From the cell containing the given text, extract its center point as [x, y] coordinate. 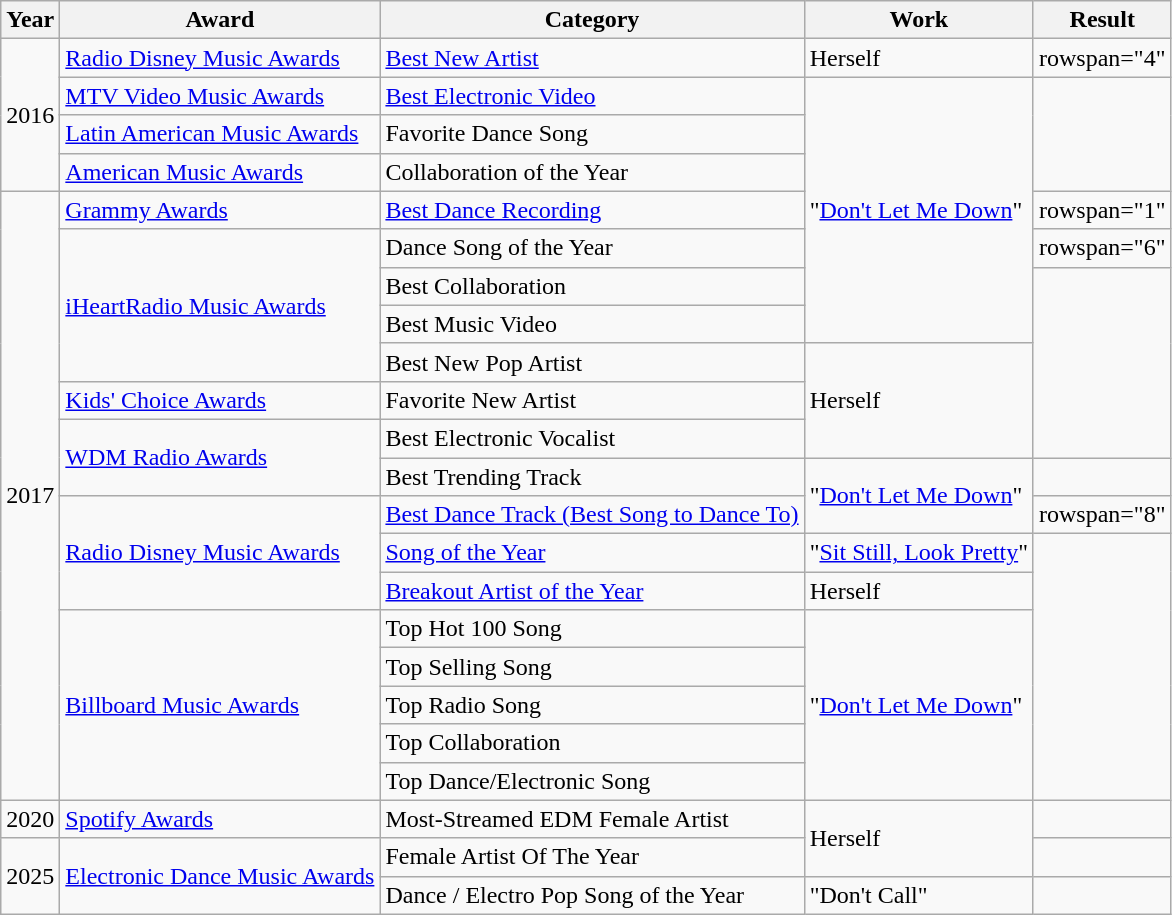
Year [30, 20]
Song of the Year [592, 553]
Dance / Electro Pop Song of the Year [592, 895]
Electronic Dance Music Awards [220, 876]
Favorite New Artist [592, 400]
Collaboration of the Year [592, 172]
2020 [30, 819]
iHeartRadio Music Awards [220, 305]
Kids' Choice Awards [220, 400]
2017 [30, 496]
Top Hot 100 Song [592, 629]
rowspan="1" [1102, 210]
Category [592, 20]
Best New Pop Artist [592, 362]
Dance Song of the Year [592, 248]
Latin American Music Awards [220, 134]
Best Dance Recording [592, 210]
2025 [30, 876]
Billboard Music Awards [220, 705]
Top Dance/Electronic Song [592, 781]
rowspan="4" [1102, 58]
WDM Radio Awards [220, 457]
Top Selling Song [592, 667]
Best Collaboration [592, 286]
Breakout Artist of the Year [592, 591]
Best New Artist [592, 58]
rowspan="6" [1102, 248]
Best Trending Track [592, 477]
American Music Awards [220, 172]
Spotify Awards [220, 819]
"Don't Call" [918, 895]
Award [220, 20]
Favorite Dance Song [592, 134]
Best Electronic Vocalist [592, 438]
Result [1102, 20]
rowspan="8" [1102, 515]
Top Collaboration [592, 743]
Best Electronic Video [592, 96]
Best Dance Track (Best Song to Dance To) [592, 515]
Best Music Video [592, 324]
Most-Streamed EDM Female Artist [592, 819]
Top Radio Song [592, 705]
Female Artist Of The Year [592, 857]
Work [918, 20]
MTV Video Music Awards [220, 96]
Grammy Awards [220, 210]
2016 [30, 115]
"Sit Still, Look Pretty" [918, 553]
